Extract the (x, y) coordinate from the center of the cell holding the provided text.  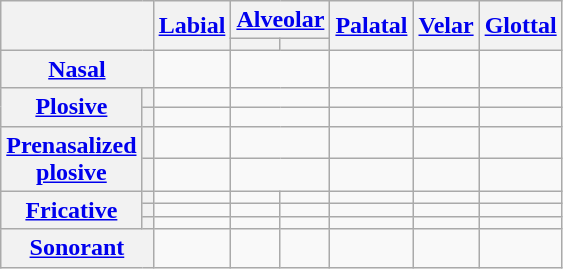
Alveolar (280, 20)
Glottal (520, 26)
Velar (446, 26)
Sonorant (77, 248)
Fricative (72, 210)
Labial (192, 26)
Nasal (77, 69)
Plosive (72, 107)
Palatal (372, 26)
Prenasalizedplosive (72, 158)
